Output the (X, Y) coordinate of the center of the cell containing the given text.  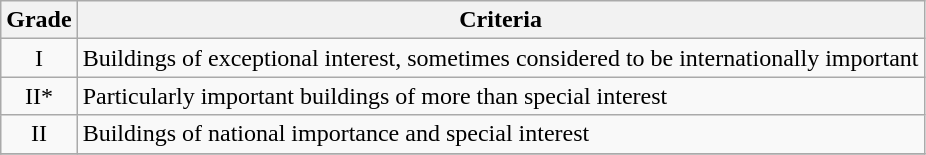
Particularly important buildings of more than special interest (500, 96)
Buildings of national importance and special interest (500, 134)
Buildings of exceptional interest, sometimes considered to be internationally important (500, 58)
I (39, 58)
Grade (39, 20)
Criteria (500, 20)
II (39, 134)
II* (39, 96)
